From the cell containing the given text, extract its center point as [X, Y] coordinate. 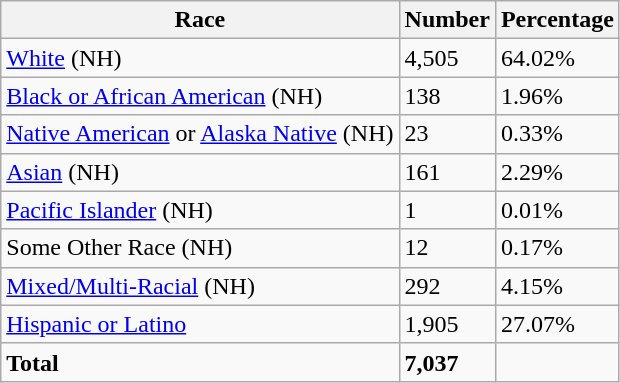
138 [447, 96]
1,905 [447, 324]
4.15% [557, 286]
4,505 [447, 58]
292 [447, 286]
Pacific Islander (NH) [200, 210]
7,037 [447, 362]
1 [447, 210]
64.02% [557, 58]
0.33% [557, 134]
23 [447, 134]
Hispanic or Latino [200, 324]
12 [447, 248]
Black or African American (NH) [200, 96]
Race [200, 20]
Percentage [557, 20]
Asian (NH) [200, 172]
0.01% [557, 210]
White (NH) [200, 58]
161 [447, 172]
0.17% [557, 248]
Number [447, 20]
Native American or Alaska Native (NH) [200, 134]
Some Other Race (NH) [200, 248]
27.07% [557, 324]
1.96% [557, 96]
Mixed/Multi-Racial (NH) [200, 286]
Total [200, 362]
2.29% [557, 172]
